Identify which cell holds the provided text, then report its (x, y) central coordinate. 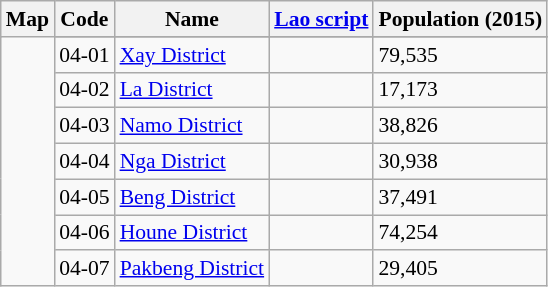
Pakbeng District (192, 269)
79,535 (460, 55)
04-05 (84, 197)
Population (2015) (460, 19)
Name (192, 19)
74,254 (460, 233)
29,405 (460, 269)
04-07 (84, 269)
Namo District (192, 126)
04-01 (84, 55)
17,173 (460, 90)
04-03 (84, 126)
Code (84, 19)
37,491 (460, 197)
04-04 (84, 162)
38,826 (460, 126)
Beng District (192, 197)
Lao script (321, 19)
Houne District (192, 233)
30,938 (460, 162)
04-06 (84, 233)
Map (28, 19)
04-02 (84, 90)
La District (192, 90)
Nga District (192, 162)
Xay District (192, 55)
